For the text-containing cell, return its midpoint in (X, Y) coordinate format. 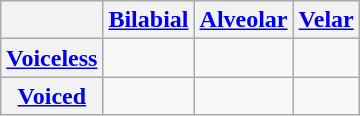
Bilabial (148, 20)
Voiceless (52, 58)
Voiced (52, 96)
Velar (326, 20)
Alveolar (244, 20)
